Locate the cell with the specified text and output its (X, Y) center coordinate. 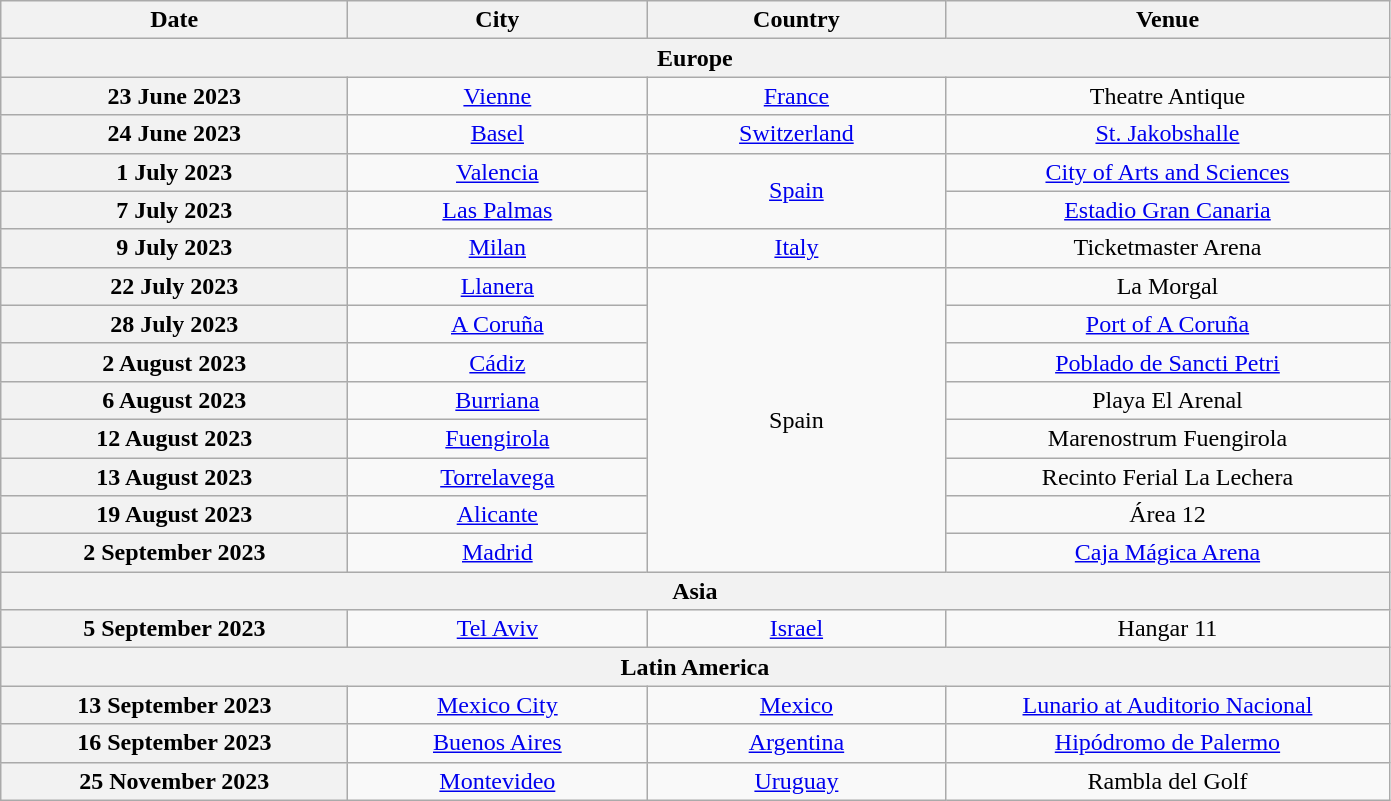
16 September 2023 (174, 743)
Burriana (498, 400)
Hipódromo de Palermo (1168, 743)
Port of A Coruña (1168, 324)
23 June 2023 (174, 96)
13 September 2023 (174, 705)
24 June 2023 (174, 134)
Hangar 11 (1168, 629)
Las Palmas (498, 210)
Tel Aviv (498, 629)
6 August 2023 (174, 400)
Poblado de Sancti Petri (1168, 362)
Cádiz (498, 362)
Basel (498, 134)
Venue (1168, 20)
5 September 2023 (174, 629)
Rambla del Golf (1168, 781)
Ticketmaster Arena (1168, 248)
1 July 2023 (174, 172)
Alicante (498, 515)
7 July 2023 (174, 210)
Date (174, 20)
Lunario at Auditorio Nacional (1168, 705)
Área 12 (1168, 515)
Mexico City (498, 705)
La Morgal (1168, 286)
Fuengirola (498, 438)
Argentina (796, 743)
St. Jakobshalle (1168, 134)
13 August 2023 (174, 477)
12 August 2023 (174, 438)
22 July 2023 (174, 286)
Montevideo (498, 781)
Asia (695, 591)
Europe (695, 58)
City of Arts and Sciences (1168, 172)
9 July 2023 (174, 248)
Playa El Arenal (1168, 400)
Israel (796, 629)
Recinto Ferial La Lechera (1168, 477)
Vienne (498, 96)
France (796, 96)
Caja Mágica Arena (1168, 553)
Latin America (695, 667)
Italy (796, 248)
A Coruña (498, 324)
2 August 2023 (174, 362)
2 September 2023 (174, 553)
City (498, 20)
Buenos Aires (498, 743)
Country (796, 20)
Llanera (498, 286)
Mexico (796, 705)
Milan (498, 248)
Valencia (498, 172)
25 November 2023 (174, 781)
Torrelavega (498, 477)
Switzerland (796, 134)
Marenostrum Fuengirola (1168, 438)
28 July 2023 (174, 324)
Estadio Gran Canaria (1168, 210)
Uruguay (796, 781)
Theatre Antique (1168, 96)
Madrid (498, 553)
19 August 2023 (174, 515)
